Locate the cell with the specified text and output its (x, y) center coordinate. 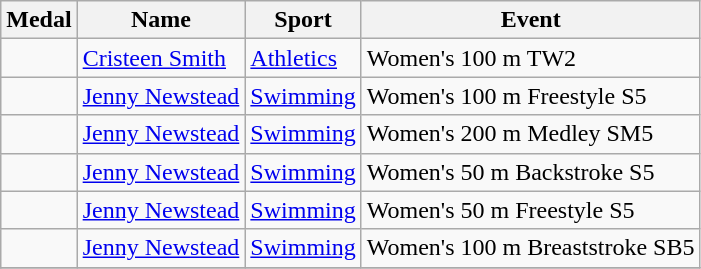
Women's 50 m Backstroke S5 (530, 172)
Women's 100 m TW2 (530, 58)
Athletics (303, 58)
Women's 100 m Freestyle S5 (530, 96)
Cristeen Smith (161, 58)
Name (161, 20)
Women's 100 m Breaststroke SB5 (530, 248)
Women's 200 m Medley SM5 (530, 134)
Sport (303, 20)
Medal (39, 20)
Event (530, 20)
Women's 50 m Freestyle S5 (530, 210)
